Return the [x, y] coordinate for the center point of the cell that contains the specified text.  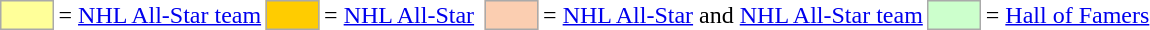
= NHL All-Star team [160, 15]
= NHL All-Star and NHL All-Star team [734, 15]
= NHL All-Star [400, 15]
